Return the [X, Y] coordinate for the center point of the cell that contains the specified text.  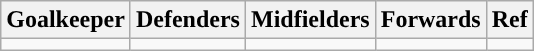
Midfielders [310, 20]
Defenders [188, 20]
Forwards [430, 20]
Ref [510, 20]
Goalkeeper [66, 20]
